Output the (X, Y) coordinate of the center of the cell containing the given text.  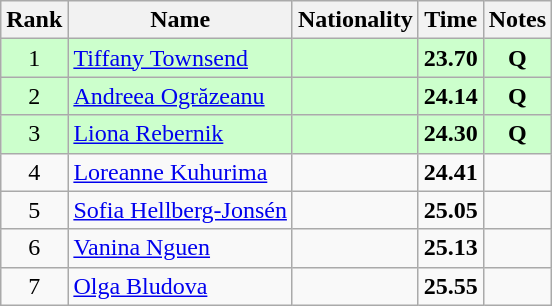
3 (34, 134)
Olga Bludova (180, 286)
Rank (34, 20)
6 (34, 248)
1 (34, 58)
25.13 (450, 248)
24.30 (450, 134)
24.14 (450, 96)
Name (180, 20)
4 (34, 172)
2 (34, 96)
25.55 (450, 286)
25.05 (450, 210)
23.70 (450, 58)
Notes (517, 20)
7 (34, 286)
Andreea Ogrăzeanu (180, 96)
Time (450, 20)
5 (34, 210)
24.41 (450, 172)
Sofia Hellberg-Jonsén (180, 210)
Nationality (355, 20)
Liona Rebernik (180, 134)
Vanina Nguen (180, 248)
Loreanne Kuhurima (180, 172)
Tiffany Townsend (180, 58)
